Scan for the cell matching the given text and deliver its (x, y) coordinate at center. 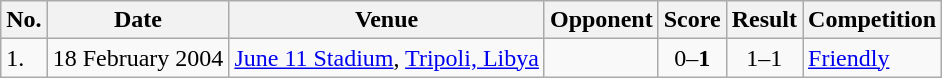
Opponent (601, 20)
1. (24, 58)
Date (138, 20)
Friendly (872, 58)
Venue (387, 20)
1–1 (764, 58)
18 February 2004 (138, 58)
No. (24, 20)
Result (764, 20)
Competition (872, 20)
Score (692, 20)
0–1 (692, 58)
June 11 Stadium, Tripoli, Libya (387, 58)
